Pinpoint the cell where the given text exists, returning its (x, y) midpoint coordinate. 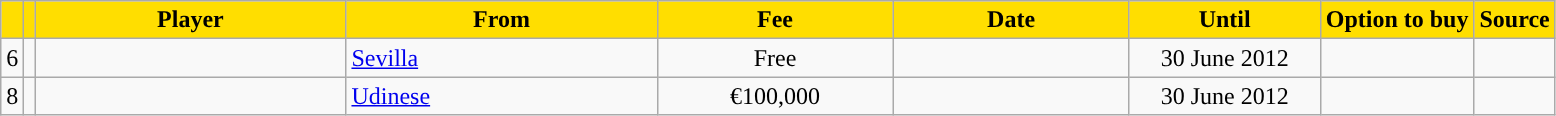
Sevilla (502, 58)
8 (12, 96)
Udinese (502, 96)
6 (12, 58)
From (502, 20)
Free (775, 58)
Source (1514, 20)
Fee (775, 20)
Option to buy (1397, 20)
Player (190, 20)
Until (1224, 20)
€100,000 (775, 96)
Date (1011, 20)
